For the text-containing cell, return its midpoint in [x, y] coordinate format. 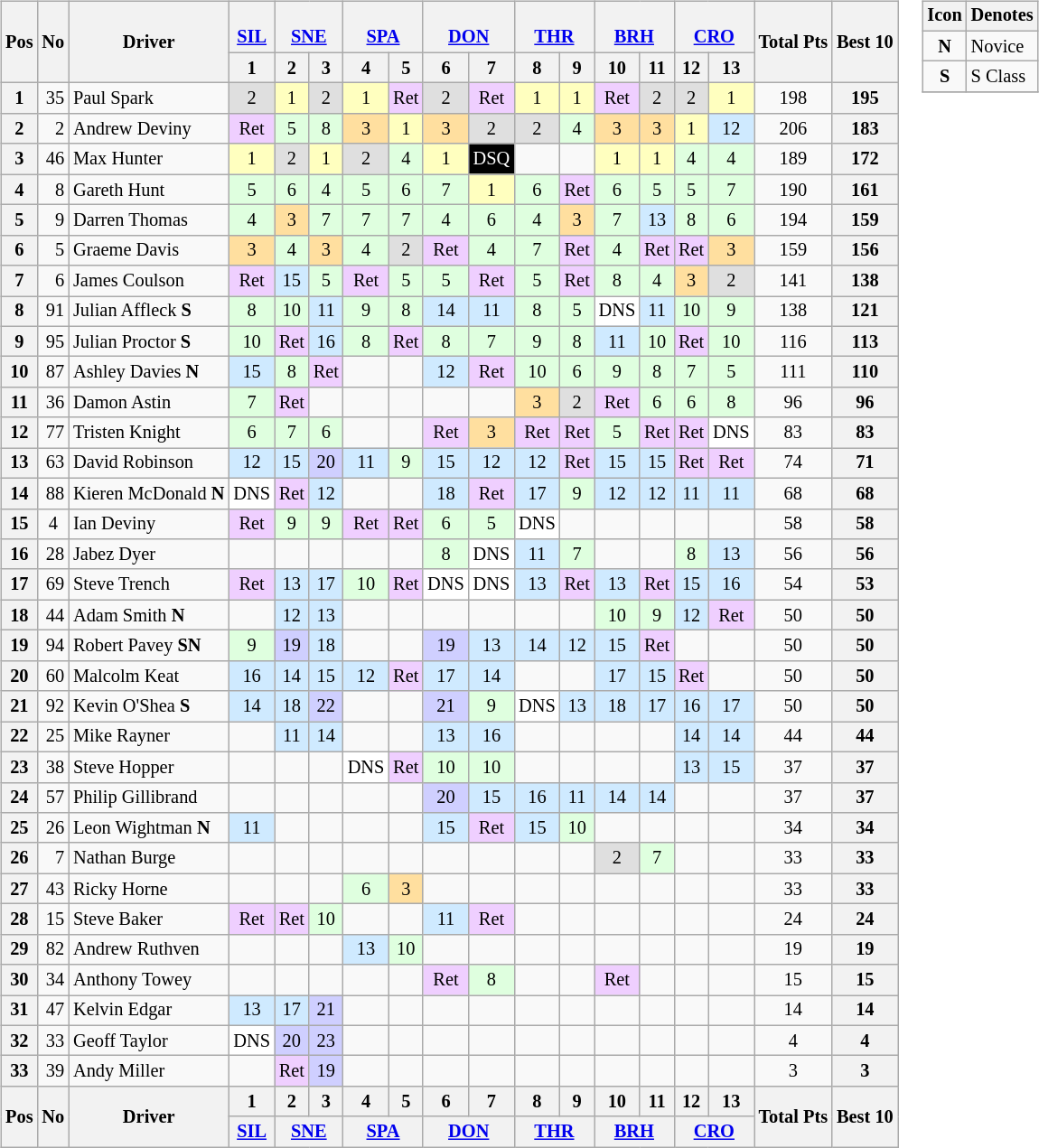
35 [52, 98]
113 [866, 341]
63 [52, 463]
94 [52, 646]
Novice [1003, 46]
189 [793, 159]
198 [793, 98]
190 [793, 190]
69 [52, 584]
77 [52, 433]
38 [52, 767]
Icon [945, 16]
Denotes [1003, 16]
36 [52, 403]
92 [52, 706]
82 [52, 949]
Leon Wightman N [148, 828]
Damon Astin [148, 403]
Gareth Hunt [148, 190]
32 [19, 1041]
161 [866, 190]
Kevin O'Shea S [148, 706]
Jabez Dyer [148, 555]
Mike Rayner [148, 737]
121 [866, 312]
43 [52, 889]
195 [866, 98]
Darren Thomas [148, 220]
39 [52, 1071]
172 [866, 159]
Philip Gillibrand [148, 798]
111 [793, 372]
Ricky Horne [148, 889]
183 [866, 129]
Julian Affleck S [148, 312]
Steve Baker [148, 919]
Julian Proctor S [148, 341]
194 [793, 220]
87 [52, 372]
116 [793, 341]
30 [19, 980]
Steve Hopper [148, 767]
Andy Miller [148, 1071]
David Robinson [148, 463]
27 [19, 889]
S [945, 77]
Malcolm Keat [148, 676]
88 [52, 493]
206 [793, 129]
156 [866, 250]
Graeme Davis [148, 250]
91 [52, 312]
Robert Pavey SN [148, 646]
110 [866, 372]
Anthony Towey [148, 980]
29 [19, 949]
57 [52, 798]
Tristen Knight [148, 433]
Andrew Deviny [148, 129]
Adam Smith N [148, 615]
N [945, 46]
Andrew Ruthven [148, 949]
Kelvin Edgar [148, 1011]
Ian Deviny [148, 524]
46 [52, 159]
Steve Trench [148, 584]
DSQ [491, 159]
S Class [1003, 77]
Max Hunter [148, 159]
Ashley Davies N [148, 372]
141 [793, 281]
74 [793, 463]
Geoff Taylor [148, 1041]
Paul Spark [148, 98]
James Coulson [148, 281]
71 [866, 463]
53 [866, 584]
47 [52, 1011]
31 [19, 1011]
Nathan Burge [148, 858]
Kieren McDonald N [148, 493]
54 [793, 584]
95 [52, 341]
60 [52, 676]
